Extract the [x, y] coordinate from the center of the cell holding the provided text.  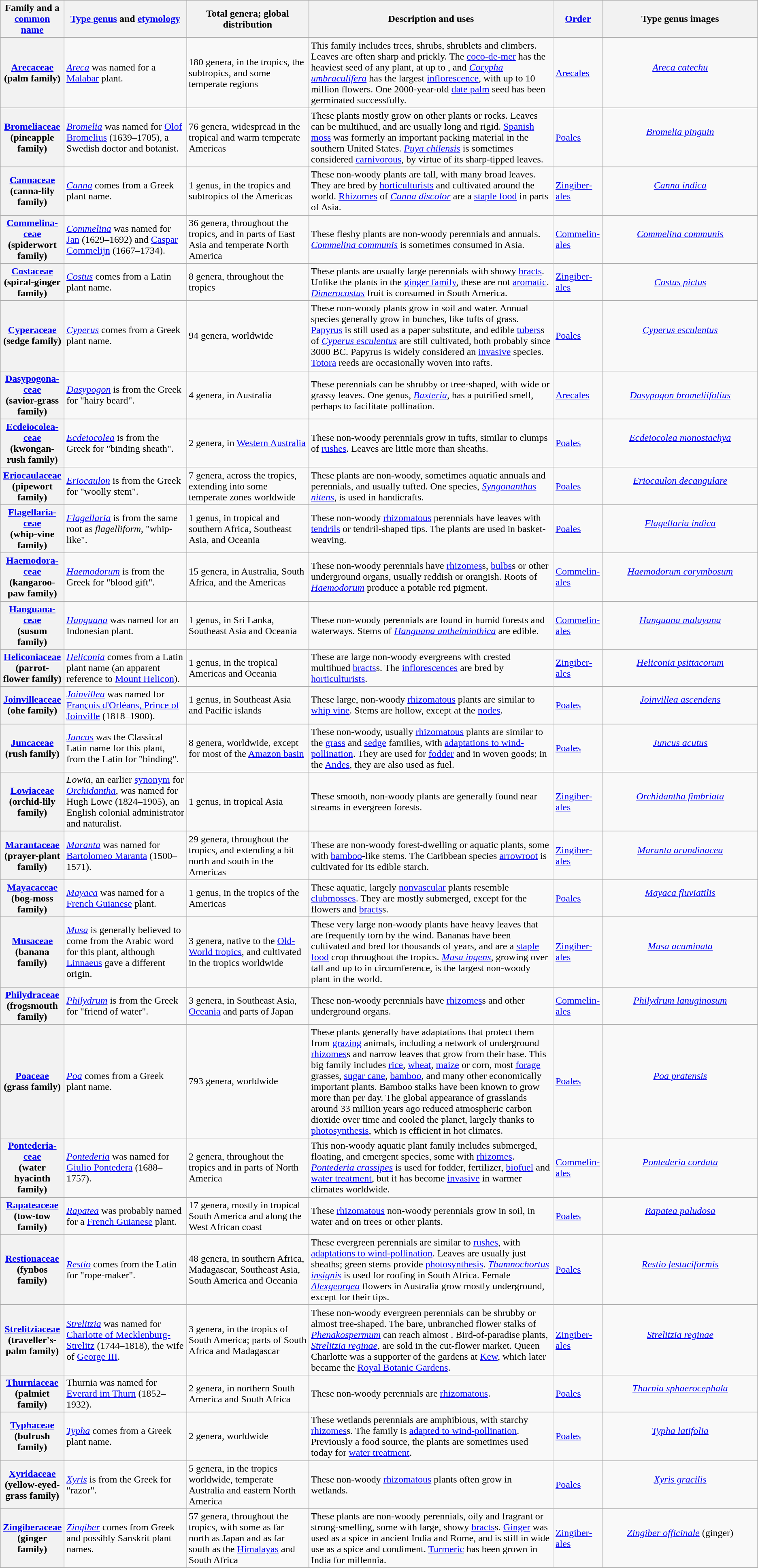
4 genera, in Australia [247, 395]
2 genera, worldwide [247, 1436]
Restio comes from the Latin for "rope-maker". [126, 1270]
Philydraceae(frogsmouth family) [32, 1006]
These non-woody perennials have rhizomess and other underground organs. [431, 1006]
Rapateaceae(tow-tow family) [32, 1216]
Pontederia­ceae(water hyacinth family) [32, 1168]
Zingiberaceae(ginger family) [32, 1538]
Philydrum is from the Greek for "friend of water". [126, 1006]
Type genus and etymology [126, 19]
Costus comes from a Latin plant name. [126, 282]
8 genera, throughout the tropics [247, 282]
29 genera, throughout the tropics, and extending a bit north and south in the Americas [247, 856]
48 genera, in southern Africa, Madagascar, Southeast Asia, South America and Oceania [247, 1270]
Xyridaceae(yellow-eyed-grass family) [32, 1485]
1 genus, in Sri Lanka, Southeast Asia and Oceania [247, 626]
7 genera, across the tropics, extending into some temperate zones worldwide [247, 486]
These aquatic, largely nonvascular plants resemble clubmosses. They are mostly submerged, except for the flowers and bractss. [431, 898]
Zingiber officinale (ginger) [680, 1538]
Areca was named for a Malabar plant. [126, 73]
Strelitziaceae(traveller's-palm family) [32, 1339]
2 genera, in Western Australia [247, 443]
Ecdeiocolea is from the Greek for "binding sheath". [126, 443]
Thurniaceae(palmiet family) [32, 1393]
Flagellaria­ceae(whip-vine family) [32, 528]
Arecaceae(palm family) [32, 73]
Zingiber comes from Greek and possibly Sanskrit plant names. [126, 1538]
Pontederia cordata [680, 1168]
Eriocaulon is from the Greek for "woolly stem". [126, 486]
Poa comes from a Greek plant name. [126, 1081]
Commelina­ceae(spiderwort family) [32, 239]
These non-woody perennials grow in tufts, similar to clumps of rushes. Leaves are little more than sheaths. [431, 443]
1 genus, in the tropics of the Americas [247, 898]
Commelina was named for Jan (1629–1692) and Caspar Commelijn (1667–1734). [126, 239]
Cyperaceae(sedge family) [32, 335]
Mayacaceae(bog-moss family) [32, 898]
Type genus images [680, 19]
Hanguana was named for an Indonesian plant. [126, 626]
Cannaceae(canna-lily family) [32, 191]
Dasypogona­ceae(savior-grass family) [32, 395]
Heliconiaceae(parrot-flower family) [32, 668]
Bromelia was named for Olof Bromelius (1639–1705), a Swedish doctor and botanist. [126, 137]
Juncus acutus [680, 748]
Description and uses [431, 19]
Family and a common name [32, 19]
Bromeliaceae(pineapple family) [32, 137]
Poaceae(grass family) [32, 1081]
Orchidantha fimbriata [680, 802]
36 genera, throughout the tropics, and in parts of East Asia and temperate North America [247, 239]
5 genera, in the tropics worldwide, temperate Australia and eastern North America [247, 1485]
Philydrum lanuginosum [680, 1006]
Flagellaria is from the same root as flagelliform, "whip-like". [126, 528]
Strelitzia reginae [680, 1339]
1 genus, in the tropical Americas and Oceania [247, 668]
1 genus, in the tropics and subtropics of the Americas [247, 191]
Heliconia comes from a Latin plant name (an apparent reference to Mount Helicon). [126, 668]
These non-woody rhizomatous plants often grow in wetlands. [431, 1485]
Commelina communis [680, 239]
Joinvilleaceae(ohe family) [32, 705]
3 genera, in the tropics of South America; parts of South Africa and Madagascar [247, 1339]
3 genera, in Southeast Asia, Oceania and parts of Japan [247, 1006]
Maranta arundinacea [680, 856]
These are large non-woody evergreens with crested multihued bractss. The inflorescences are bred by horticulturists. [431, 668]
Rapatea paludosa [680, 1216]
8 genera, worldwide, except for most of the Amazon basin [247, 748]
These non-woody perennials are rhizomatous. [431, 1393]
Mayaca fluviatilis [680, 898]
Costaceae(spiral-ginger family) [32, 282]
Hanguana malayana [680, 626]
Maranta was named for Bartolomeo Maranta (1500–1571). [126, 856]
These rhizomatous non-woody perennials grow in soil, in water and on trees or other plants. [431, 1216]
Cyperus comes from a Greek plant name. [126, 335]
Dasypogon is from the Greek for "hairy beard". [126, 395]
These non-woody rhizomatous perennials have leaves with tendrils or tendril-shaped tips. The plants are used in basket-weaving. [431, 528]
Musa is generally believed to come from the Arabic word for this plant, although Linnaeus gave a different origin. [126, 952]
Dasypogon bromeliifolius [680, 395]
180 genera, in the tropics, the subtropics, and some temperate regions [247, 73]
Mayaca was named for a French Guianese plant. [126, 898]
Canna indica [680, 191]
Musa acuminata [680, 952]
793 genera, worldwide [247, 1081]
Costus pictus [680, 282]
Areca catechu [680, 73]
2 genera, in northern South America and South Africa [247, 1393]
Restionaceae(fynbos family) [32, 1270]
Restio festuciformis [680, 1270]
1 genus, in tropical Asia [247, 802]
Bromelia pinguin [680, 137]
Joinvillea ascendens [680, 705]
Typhaceae(bulrush family) [32, 1436]
Hanguana­ceae(susum family) [32, 626]
1 genus, in tropical and southern Africa, Southeast Asia, and Oceania [247, 528]
Juncaceae(rush family) [32, 748]
Total genera; global distribution [247, 19]
Marantaceae(prayer-plant family) [32, 856]
These non-woody perennials are found in humid forests and waterways. Stems of Hanguana anthelminthica are edible. [431, 626]
These fleshy plants are non-woody perennials and annuals. Commelina communis is sometimes consumed in Asia. [431, 239]
Eriocaulon decangulare [680, 486]
76 genera, widespread in the tropical and warm temperate Americas [247, 137]
Thurnia sphaerocephala [680, 1393]
Flagellaria indica [680, 528]
Typha latifolia [680, 1436]
Xyris gracilis [680, 1485]
These smooth, non-woody plants are generally found near streams in evergreen forests. [431, 802]
Joinvillea was named for François d'Orléans, Prince of Joinville (1818–1900). [126, 705]
2 genera, throughout the tropics and in parts of North America [247, 1168]
1 genus, in Southeast Asia and Pacific islands [247, 705]
17 genera, mostly in tropical South America and along the West African coast [247, 1216]
Typha comes from a Greek plant name. [126, 1436]
Order [578, 19]
Strelitzia was named for Charlotte of Mecklenburg-Strelitz (1744–1818), the wife of George III. [126, 1339]
15 genera, in Australia, South Africa, and the Americas [247, 577]
Heliconia psittacorum [680, 668]
Haemodora­ceae(kangaroo-paw family) [32, 577]
Poa pratensis [680, 1081]
Ecdeiocolea­ceae(kwongan-rush family) [32, 443]
Juncus was the Classical Latin name for this plant, from the Latin for "binding". [126, 748]
Canna comes from a Greek plant name. [126, 191]
Pontederia was named for Giulio Pontedera (1688–1757). [126, 1168]
Eriocaulaceae(pipewort family) [32, 486]
Rapatea was probably named for a French Guianese plant. [126, 1216]
94 genera, worldwide [247, 335]
Thurnia was named for Everard im Thurn (1852–1932). [126, 1393]
Haemodorum corymbosum [680, 577]
Haemodorum is from the Greek for "blood gift". [126, 577]
57 genera, throughout the tropics, with some as far north as Japan and as far south as the Himalayas and South Africa [247, 1538]
Xyris is from the Greek for "razor". [126, 1485]
Cyperus esculentus [680, 335]
These large, non-woody rhizomatous plants are similar to whip vine. Stems are hollow, except at the nodes. [431, 705]
Lowiaceae(orchid-lily family) [32, 802]
These plants are non-woody, sometimes aquatic annuals and perennials, and usually tufted. One species, Syngonanthus nitens, is used in handicrafts. [431, 486]
Ecdeiocolea monostachya [680, 443]
3 genera, native to the Old-World tropics, and cultivated in the tropics worldwide [247, 952]
Musaceae(banana family) [32, 952]
Lowia, an earlier synonym for Orchidantha, was named for Hugh Lowe (1824–1905), an English colonial administrator and naturalist. [126, 802]
